Return the (X, Y) coordinate for the center point of the cell that contains the specified text.  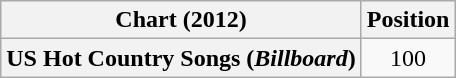
Position (408, 20)
US Hot Country Songs (Billboard) (181, 58)
Chart (2012) (181, 20)
100 (408, 58)
